For the text-containing cell, return its midpoint in [x, y] coordinate format. 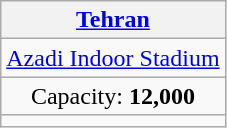
Tehran [113, 20]
Azadi Indoor Stadium [113, 58]
Capacity: 12,000 [113, 96]
